Detect which cell encompasses the target text, then output its (x, y) center coordinate. 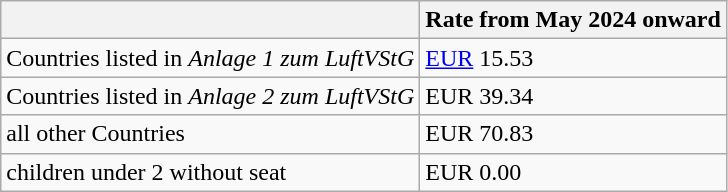
Countries listed in Anlage 2 zum LuftVStG (210, 96)
EUR 15.53 (574, 58)
Rate from May 2024 onward (574, 20)
Countries listed in Anlage 1 zum LuftVStG (210, 58)
EUR 70.83 (574, 134)
EUR 0.00 (574, 172)
children under 2 without seat (210, 172)
EUR 39.34 (574, 96)
all other Countries (210, 134)
